Search for the cell housing the specified text and yield its (x, y) center coordinate. 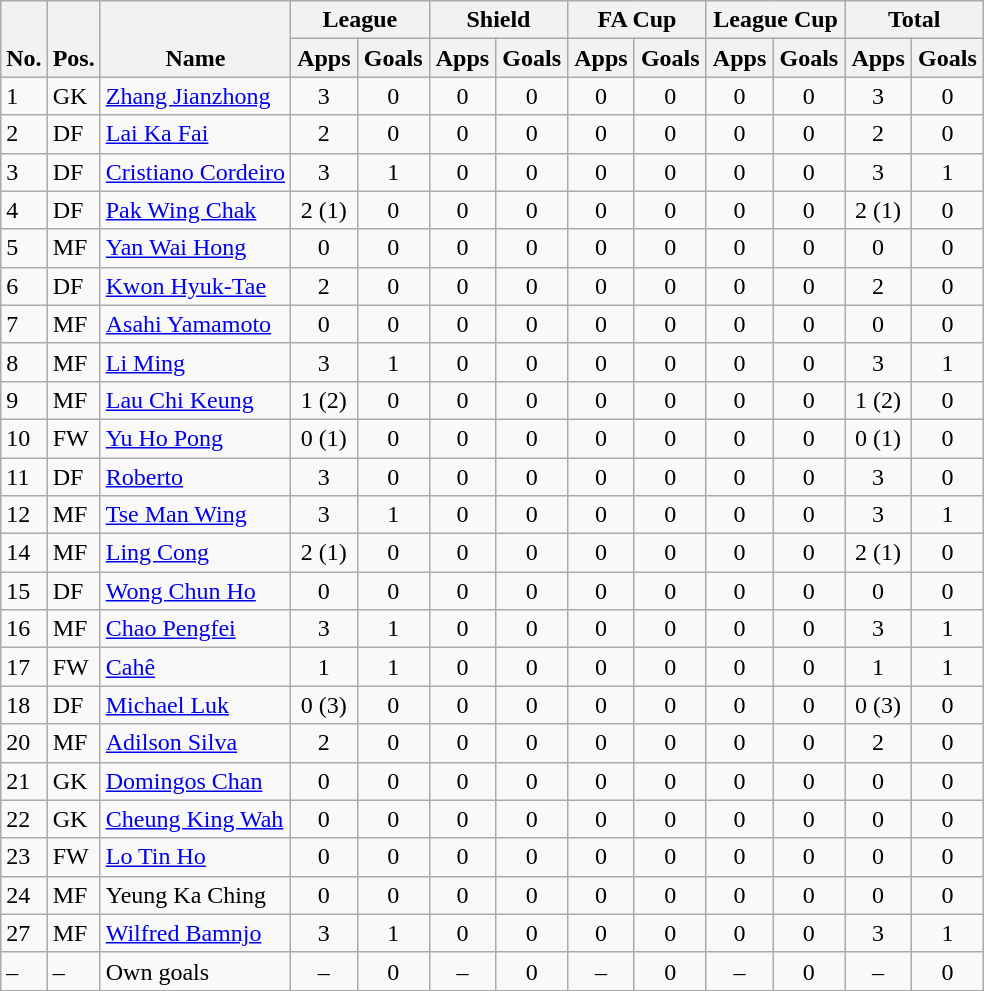
FA Cup (638, 20)
Zhang Jianzhong (195, 96)
Name (195, 39)
Michael Luk (195, 705)
Lo Tin Ho (195, 857)
Yan Wai Hong (195, 248)
Total (914, 20)
18 (24, 705)
22 (24, 819)
Cheung King Wah (195, 819)
Kwon Hyuk-Tae (195, 286)
Yu Ho Pong (195, 438)
27 (24, 933)
14 (24, 553)
11 (24, 477)
8 (24, 362)
Lai Ka Fai (195, 134)
Wong Chun Ho (195, 591)
15 (24, 591)
9 (24, 400)
20 (24, 743)
Domingos Chan (195, 781)
Yeung Ka Ching (195, 895)
Wilfred Bamnjo (195, 933)
Roberto (195, 477)
16 (24, 629)
Adilson Silva (195, 743)
Asahi Yamamoto (195, 324)
17 (24, 667)
Cahê (195, 667)
23 (24, 857)
4 (24, 210)
No. (24, 39)
6 (24, 286)
10 (24, 438)
21 (24, 781)
Pak Wing Chak (195, 210)
12 (24, 515)
Ling Cong (195, 553)
5 (24, 248)
Shield (498, 20)
Own goals (195, 971)
Lau Chi Keung (195, 400)
Li Ming (195, 362)
24 (24, 895)
League Cup (776, 20)
Chao Pengfei (195, 629)
Tse Man Wing (195, 515)
Cristiano Cordeiro (195, 172)
7 (24, 324)
League (360, 20)
Pos. (74, 39)
